Search for the cell housing the specified text and yield its (x, y) center coordinate. 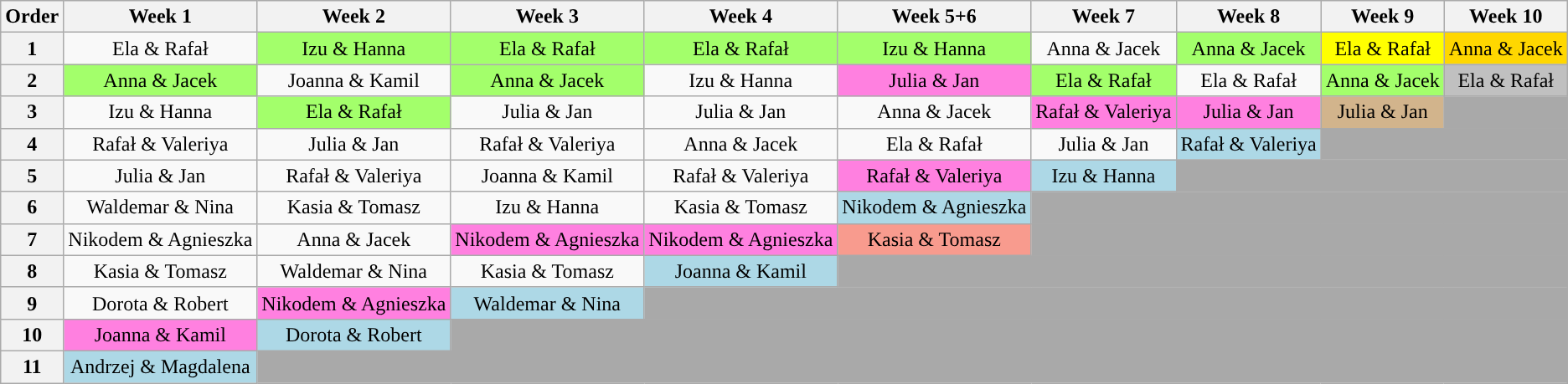
Week 4 (740, 17)
Week 9 (1382, 17)
4 (32, 144)
Week 3 (548, 17)
Week 7 (1104, 17)
Andrzej & Magdalena (161, 366)
Week 1 (161, 17)
11 (32, 366)
2 (32, 80)
Week 5+6 (935, 17)
10 (32, 335)
8 (32, 271)
Week 2 (353, 17)
7 (32, 239)
5 (32, 176)
Week 10 (1506, 17)
9 (32, 303)
6 (32, 207)
Week 8 (1248, 17)
3 (32, 112)
Order (32, 17)
1 (32, 49)
